Detect which cell encompasses the target text, then output its [x, y] center coordinate. 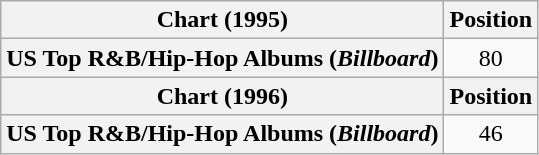
80 [491, 58]
Chart (1995) [222, 20]
46 [491, 134]
Chart (1996) [222, 96]
